Identify which cell holds the provided text, then report its (X, Y) central coordinate. 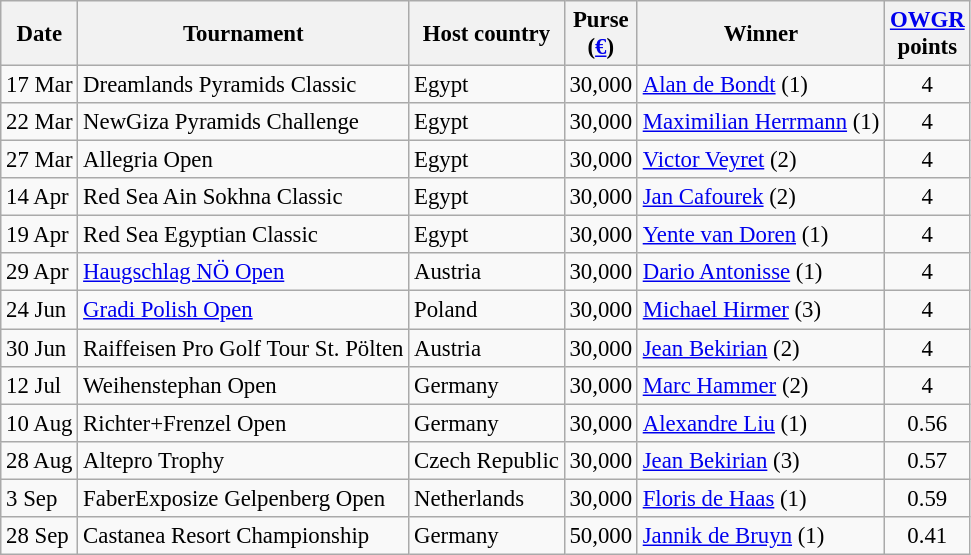
NewGiza Pyramids Challenge (244, 122)
Jean Bekirian (2) (760, 348)
19 Apr (40, 235)
Yente van Doren (1) (760, 235)
OWGRpoints (928, 34)
12 Jul (40, 385)
Dario Antonisse (1) (760, 273)
Purse(€) (600, 34)
Czech Republic (486, 460)
0.41 (928, 536)
Maximilian Herrmann (1) (760, 122)
28 Sep (40, 536)
Red Sea Ain Sokhna Classic (244, 197)
24 Jun (40, 310)
Red Sea Egyptian Classic (244, 235)
FaberExposize Gelpenberg Open (244, 498)
Richter+Frenzel Open (244, 423)
50,000 (600, 536)
Tournament (244, 34)
Jan Cafourek (2) (760, 197)
Gradi Polish Open (244, 310)
Marc Hammer (2) (760, 385)
Jean Bekirian (3) (760, 460)
17 Mar (40, 85)
Haugschlag NÖ Open (244, 273)
30 Jun (40, 348)
Alexandre Liu (1) (760, 423)
Alan de Bondt (1) (760, 85)
Victor Veyret (2) (760, 160)
0.57 (928, 460)
Winner (760, 34)
10 Aug (40, 423)
29 Apr (40, 273)
14 Apr (40, 197)
Raiffeisen Pro Golf Tour St. Pölten (244, 348)
0.59 (928, 498)
Date (40, 34)
Poland (486, 310)
3 Sep (40, 498)
22 Mar (40, 122)
27 Mar (40, 160)
Castanea Resort Championship (244, 536)
0.56 (928, 423)
28 Aug (40, 460)
Weihenstephan Open (244, 385)
Michael Hirmer (3) (760, 310)
Jannik de Bruyn (1) (760, 536)
Host country (486, 34)
Netherlands (486, 498)
Altepro Trophy (244, 460)
Allegria Open (244, 160)
Floris de Haas (1) (760, 498)
Dreamlands Pyramids Classic (244, 85)
